Find where the given text appears and provide that cell's center as (x, y) coordinate. 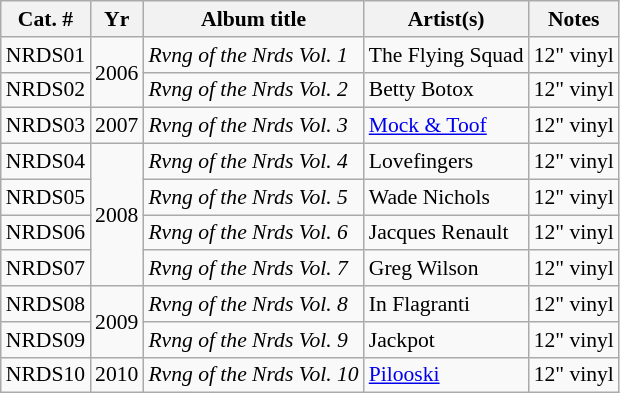
Greg Wilson (446, 269)
Rvng of the Nrds Vol. 2 (253, 90)
NRDS03 (46, 126)
NRDS08 (46, 304)
NRDS07 (46, 269)
Cat. # (46, 19)
NRDS05 (46, 197)
NRDS10 (46, 375)
In Flagranti (446, 304)
Album title (253, 19)
Pilooski (446, 375)
NRDS02 (46, 90)
Jackpot (446, 340)
Rvng of the Nrds Vol. 7 (253, 269)
Rvng of the Nrds Vol. 8 (253, 304)
Rvng of the Nrds Vol. 6 (253, 233)
Jacques Renault (446, 233)
Betty Botox (446, 90)
2008 (116, 215)
Mock & Toof (446, 126)
The Flying Squad (446, 55)
2010 (116, 375)
2009 (116, 322)
Wade Nichols (446, 197)
Rvng of the Nrds Vol. 3 (253, 126)
Rvng of the Nrds Vol. 4 (253, 162)
Artist(s) (446, 19)
Yr (116, 19)
NRDS09 (46, 340)
2007 (116, 126)
Rvng of the Nrds Vol. 1 (253, 55)
NRDS01 (46, 55)
NRDS04 (46, 162)
Lovefingers (446, 162)
2006 (116, 72)
NRDS06 (46, 233)
Rvng of the Nrds Vol. 10 (253, 375)
Rvng of the Nrds Vol. 5 (253, 197)
Notes (574, 19)
Rvng of the Nrds Vol. 9 (253, 340)
